Return (x, y) of the center of cell containing provided text 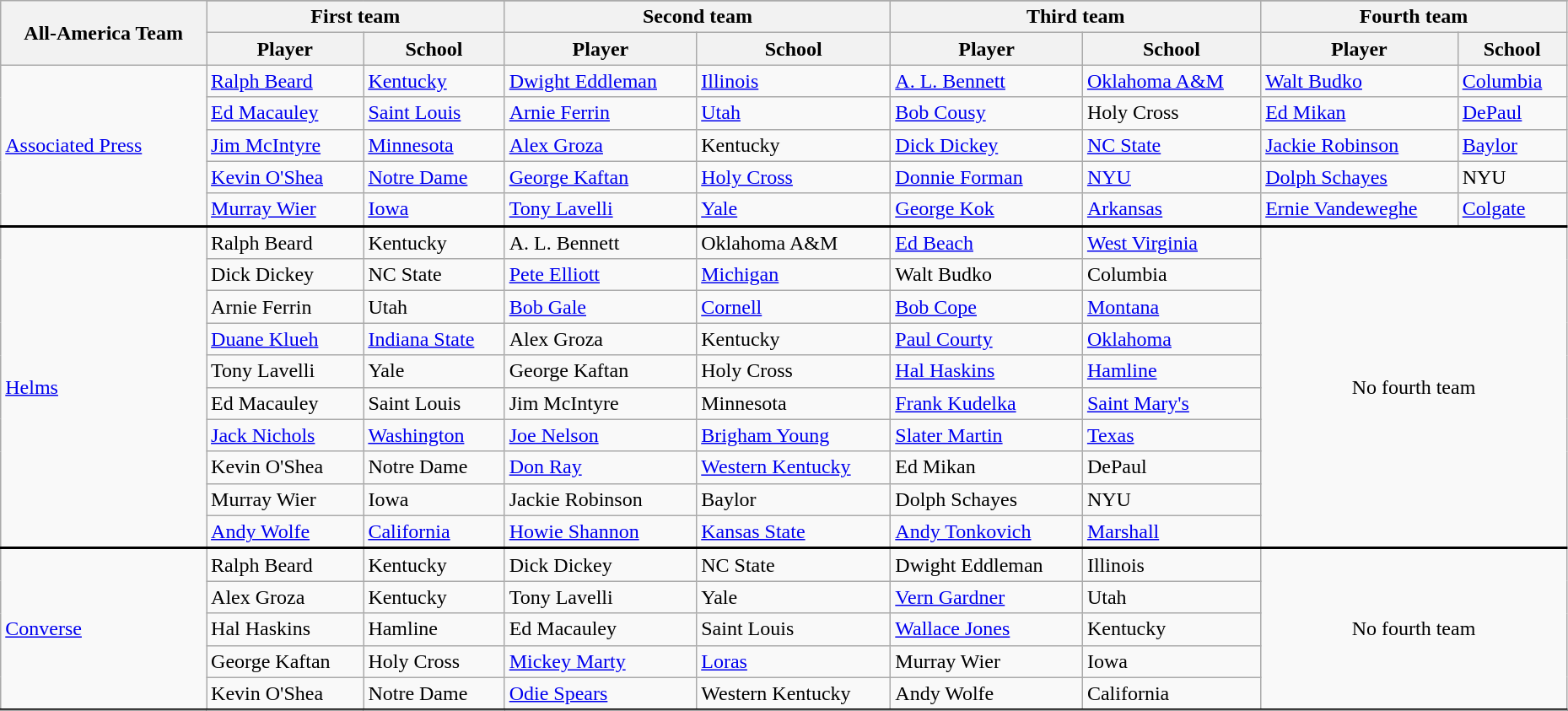
Jack Nichols (285, 435)
Washington (434, 435)
Odie Spears (601, 693)
Bob Gale (601, 307)
Third team (1076, 17)
Marshall (1171, 531)
Saint Mary's (1171, 403)
Loras (794, 661)
Slater Martin (987, 435)
Duane Klueh (285, 339)
Converse (104, 629)
Texas (1171, 435)
Mickey Marty (601, 661)
Pete Elliott (601, 275)
Indiana State (434, 339)
West Virginia (1171, 243)
Michigan (794, 275)
Andy Tonkovich (987, 531)
Second team (698, 17)
Brigham Young (794, 435)
Frank Kudelka (987, 403)
Associated Press (104, 145)
Arkansas (1171, 209)
Cornell (794, 307)
Ed Beach (987, 243)
Wallace Jones (987, 629)
Howie Shannon (601, 531)
Oklahoma (1171, 339)
Kansas State (794, 531)
George Kok (987, 209)
Fourth team (1414, 17)
Joe Nelson (601, 435)
Montana (1171, 307)
Bob Cousy (987, 113)
Vern Gardner (987, 597)
All-America Team (104, 33)
Paul Courty (987, 339)
Ernie Vandeweghe (1360, 209)
Don Ray (601, 467)
Helms (104, 387)
Donnie Forman (987, 177)
Bob Cope (987, 307)
First team (356, 17)
Colgate (1511, 209)
